Return the [X, Y] coordinate for the center point of the cell that contains the specified text.  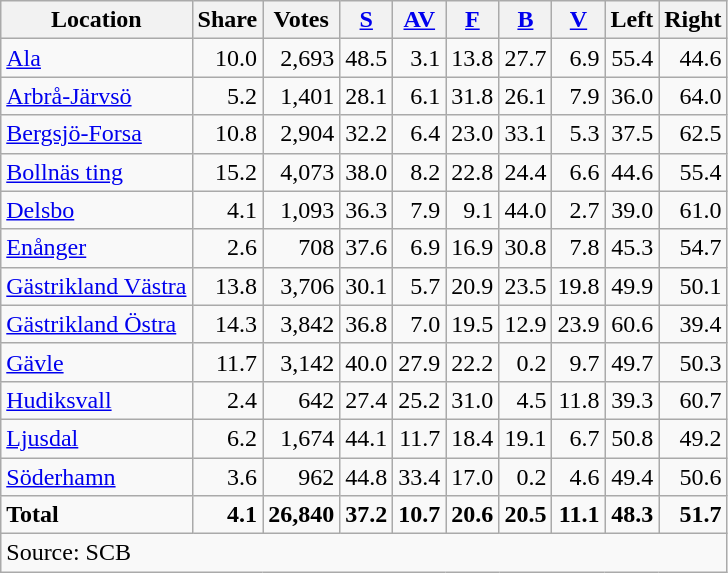
19.5 [472, 324]
33.4 [420, 477]
16.9 [472, 248]
30.8 [526, 248]
Hudiksvall [96, 400]
61.0 [693, 210]
15.2 [228, 172]
33.1 [526, 134]
20.9 [472, 286]
51.7 [693, 515]
14.3 [228, 324]
6.1 [420, 96]
27.9 [420, 362]
10.7 [420, 515]
7.0 [420, 324]
19.8 [578, 286]
11.1 [578, 515]
F [472, 20]
962 [302, 477]
37.6 [366, 248]
Gävle [96, 362]
6.2 [228, 438]
54.7 [693, 248]
39.3 [632, 400]
2.7 [578, 210]
Arbrå-Järvsö [96, 96]
Votes [302, 20]
V [578, 20]
45.3 [632, 248]
49.2 [693, 438]
AV [420, 20]
4.6 [578, 477]
36.3 [366, 210]
3.1 [420, 58]
B [526, 20]
49.7 [632, 362]
2,904 [302, 134]
Enånger [96, 248]
9.1 [472, 210]
27.7 [526, 58]
2.4 [228, 400]
36.8 [366, 324]
28.1 [366, 96]
48.3 [632, 515]
17.0 [472, 477]
62.5 [693, 134]
44.0 [526, 210]
Location [96, 20]
4,073 [302, 172]
Ljusdal [96, 438]
Gästrikland Västra [96, 286]
5.3 [578, 134]
39.4 [693, 324]
10.8 [228, 134]
6.7 [578, 438]
50.6 [693, 477]
36.0 [632, 96]
23.9 [578, 324]
20.5 [526, 515]
Ala [96, 58]
32.2 [366, 134]
8.2 [420, 172]
Gästrikland Östra [96, 324]
642 [302, 400]
1,093 [302, 210]
44.1 [366, 438]
5.7 [420, 286]
44.8 [366, 477]
1,401 [302, 96]
Delsbo [96, 210]
60.7 [693, 400]
6.6 [578, 172]
3.6 [228, 477]
Bollnäs ting [96, 172]
S [366, 20]
1,674 [302, 438]
5.2 [228, 96]
23.5 [526, 286]
60.6 [632, 324]
26,840 [302, 515]
22.2 [472, 362]
27.4 [366, 400]
37.5 [632, 134]
3,142 [302, 362]
50.3 [693, 362]
26.1 [526, 96]
Bergsjö-Forsa [96, 134]
12.9 [526, 324]
49.9 [632, 286]
30.1 [366, 286]
Share [228, 20]
64.0 [693, 96]
39.0 [632, 210]
31.0 [472, 400]
Söderhamn [96, 477]
2,693 [302, 58]
40.0 [366, 362]
Total [96, 515]
708 [302, 248]
Left [632, 20]
38.0 [366, 172]
Right [693, 20]
18.4 [472, 438]
24.4 [526, 172]
20.6 [472, 515]
31.8 [472, 96]
49.4 [632, 477]
10.0 [228, 58]
11.8 [578, 400]
23.0 [472, 134]
3,706 [302, 286]
19.1 [526, 438]
Source: SCB [364, 553]
48.5 [366, 58]
9.7 [578, 362]
3,842 [302, 324]
25.2 [420, 400]
22.8 [472, 172]
37.2 [366, 515]
6.4 [420, 134]
50.8 [632, 438]
50.1 [693, 286]
2.6 [228, 248]
4.5 [526, 400]
7.8 [578, 248]
